Pinpoint the cell where the given text exists, returning its [x, y] midpoint coordinate. 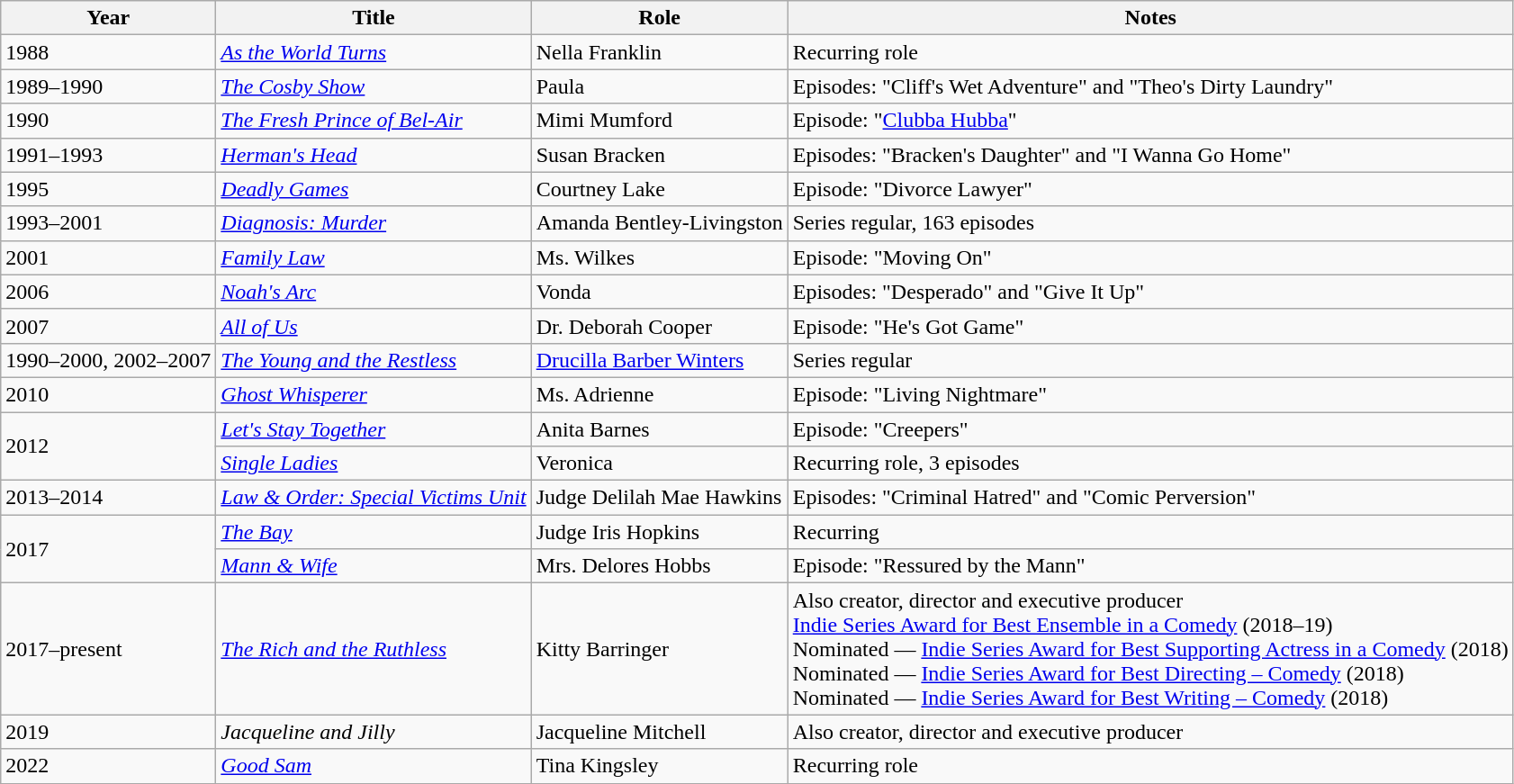
The Fresh Prince of Bel-Air [374, 121]
2001 [108, 257]
Jacqueline and Jilly [374, 732]
Year [108, 18]
Mrs. Delores Hobbs [659, 566]
Series regular, 163 episodes [1150, 223]
Courtney Lake [659, 189]
Ghost Whisperer [374, 394]
The Bay [374, 532]
1989–1990 [108, 86]
Ms. Adrienne [659, 394]
Law & Order: Special Victims Unit [374, 498]
Recurring [1150, 532]
Single Ladies [374, 464]
Mann & Wife [374, 566]
The Cosby Show [374, 86]
1995 [108, 189]
2012 [108, 446]
Diagnosis: Murder [374, 223]
Deadly Games [374, 189]
1990 [108, 121]
Episode: "Divorce Lawyer" [1150, 189]
Episode: "Moving On" [1150, 257]
Amanda Bentley-Livingston [659, 223]
2019 [108, 732]
Episodes: "Bracken's Daughter" and "I Wanna Go Home" [1150, 155]
Episode: "Living Nightmare" [1150, 394]
Good Sam [374, 766]
Notes [1150, 18]
Episode: "Ressured by the Mann" [1150, 566]
Noah's Arc [374, 292]
As the World Turns [374, 52]
Recurring role, 3 episodes [1150, 464]
Mimi Mumford [659, 121]
Veronica [659, 464]
Let's Stay Together [374, 429]
Episodes: "Desperado" and "Give It Up" [1150, 292]
2010 [108, 394]
Herman's Head [374, 155]
2022 [108, 766]
Title [374, 18]
Episodes: "Criminal Hatred" and "Comic Perversion" [1150, 498]
Tina Kingsley [659, 766]
Ms. Wilkes [659, 257]
2017–present [108, 649]
2017 [108, 549]
2013–2014 [108, 498]
Family Law [374, 257]
Kitty Barringer [659, 649]
Episodes: "Cliff's Wet Adventure" and "Theo's Dirty Laundry" [1150, 86]
Series regular [1150, 360]
Episode: "Creepers" [1150, 429]
Vonda [659, 292]
Dr. Deborah Cooper [659, 326]
The Young and the Restless [374, 360]
Susan Bracken [659, 155]
2006 [108, 292]
1991–1993 [108, 155]
1990–2000, 2002–2007 [108, 360]
All of Us [374, 326]
1993–2001 [108, 223]
Jacqueline Mitchell [659, 732]
Drucilla Barber Winters [659, 360]
Episode: "He's Got Game" [1150, 326]
Role [659, 18]
Also creator, director and executive producer [1150, 732]
Paula [659, 86]
2007 [108, 326]
Episode: "Clubba Hubba" [1150, 121]
Judge Iris Hopkins [659, 532]
The Rich and the Ruthless [374, 649]
Judge Delilah Mae Hawkins [659, 498]
Anita Barnes [659, 429]
1988 [108, 52]
Nella Franklin [659, 52]
